From the cell containing the given text, extract its center point as (x, y) coordinate. 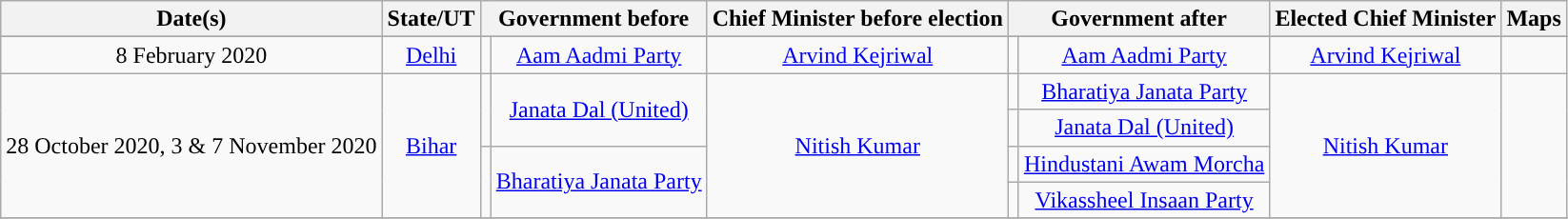
Maps (1534, 19)
Elected Chief Minister (1385, 19)
Date(s) (191, 19)
Delhi (431, 55)
8 February 2020 (191, 55)
Government before (593, 19)
Government after (1139, 19)
Hindustani Awam Morcha (1143, 164)
Chief Minister before election (857, 19)
Vikassheel Insaan Party (1143, 200)
28 October 2020, 3 & 7 November 2020 (191, 146)
State/UT (431, 19)
Bihar (431, 146)
